Identify which cell holds the provided text, then report its (x, y) central coordinate. 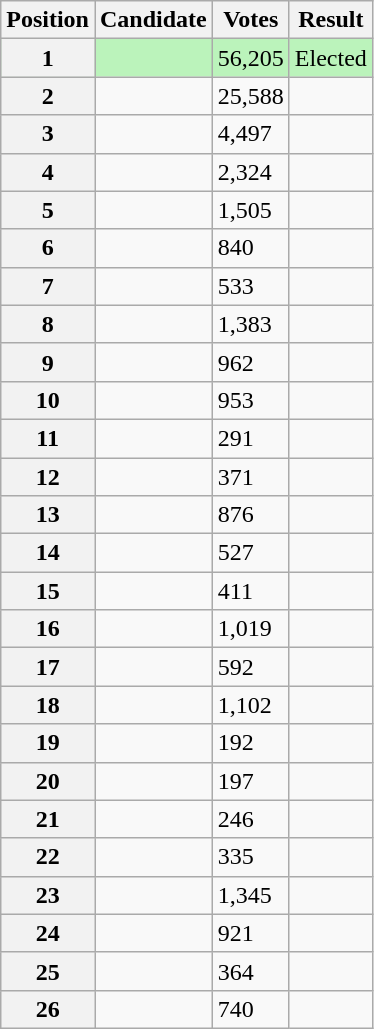
Candidate (153, 20)
7 (48, 286)
24 (48, 933)
533 (250, 286)
197 (250, 781)
19 (48, 743)
10 (48, 400)
Position (48, 20)
840 (250, 248)
371 (250, 477)
25,588 (250, 96)
740 (250, 1009)
18 (48, 705)
246 (250, 819)
1,345 (250, 895)
11 (48, 438)
1 (48, 58)
16 (48, 629)
2,324 (250, 172)
3 (48, 134)
921 (250, 933)
291 (250, 438)
2 (48, 96)
1,102 (250, 705)
26 (48, 1009)
1,505 (250, 210)
Votes (250, 20)
17 (48, 667)
56,205 (250, 58)
8 (48, 324)
4 (48, 172)
15 (48, 591)
14 (48, 553)
12 (48, 477)
962 (250, 362)
Elected (330, 58)
876 (250, 515)
527 (250, 553)
6 (48, 248)
953 (250, 400)
25 (48, 971)
592 (250, 667)
23 (48, 895)
4,497 (250, 134)
21 (48, 819)
Result (330, 20)
1,383 (250, 324)
20 (48, 781)
9 (48, 362)
335 (250, 857)
192 (250, 743)
22 (48, 857)
364 (250, 971)
5 (48, 210)
1,019 (250, 629)
411 (250, 591)
13 (48, 515)
